Find where the given text appears and provide that cell's center as [x, y] coordinate. 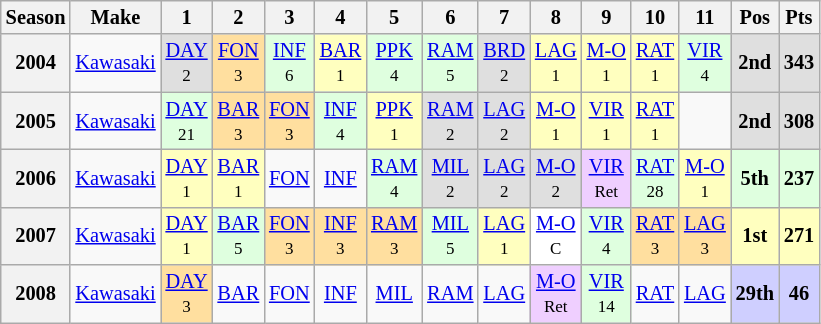
1 [187, 17]
BAR5 [239, 236]
343 [799, 63]
8 [556, 17]
RAM [450, 294]
308 [799, 121]
Season [36, 17]
237 [799, 178]
MIL5 [450, 236]
M-ORet [556, 294]
3 [289, 17]
PPK4 [394, 63]
2005 [36, 121]
271 [799, 236]
RAM3 [394, 236]
MIL [394, 294]
6 [450, 17]
DAY21 [187, 121]
5th [755, 178]
M-O2 [556, 178]
RAT [655, 294]
2007 [36, 236]
LAG3 [705, 236]
11 [705, 17]
Pts [799, 17]
INF3 [341, 236]
INF4 [341, 121]
RAM2 [450, 121]
BAR3 [239, 121]
VIRRet [606, 178]
DAY2 [187, 63]
7 [504, 17]
INF6 [289, 63]
RAT28 [655, 178]
2004 [36, 63]
9 [606, 17]
10 [655, 17]
M-OC [556, 236]
1st [755, 236]
RAT3 [655, 236]
MIL2 [450, 178]
46 [799, 294]
VIR1 [606, 121]
RAM4 [394, 178]
BRD2 [504, 63]
Pos [755, 17]
PPK1 [394, 121]
BAR [239, 294]
2006 [36, 178]
4 [341, 17]
2 [239, 17]
RAM5 [450, 63]
Make [115, 17]
5 [394, 17]
29th [755, 294]
VIR14 [606, 294]
2008 [36, 294]
DAY3 [187, 294]
